From the cell containing the given text, extract its center point as (X, Y) coordinate. 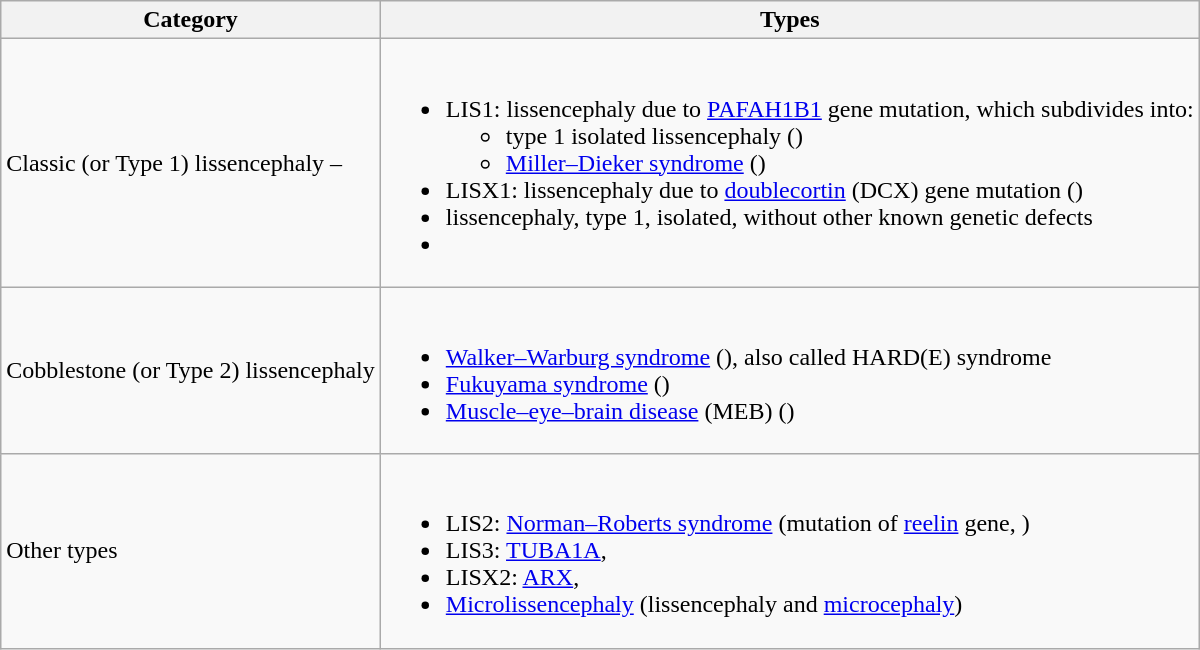
Other types (191, 551)
Types (790, 20)
Cobblestone (or Type 2) lissencephaly (191, 370)
Walker–Warburg syndrome (), also called HARD(E) syndromeFukuyama syndrome ()Muscle–eye–brain disease (MEB) () (790, 370)
LIS2: Norman–Roberts syndrome (mutation of reelin gene, )LIS3: TUBA1A, LISX2: ARX, Microlissencephaly (lissencephaly and microcephaly) (790, 551)
Classic (or Type 1) lissencephaly – (191, 163)
Category (191, 20)
